Return the (x, y) coordinate for the center point of the cell that contains the specified text.  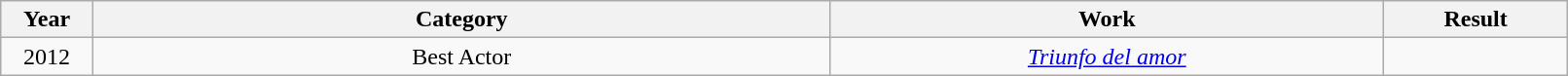
Year (47, 19)
2012 (47, 57)
Result (1476, 19)
Best Actor (461, 57)
Triunfo del amor (1107, 57)
Work (1107, 19)
Category (461, 19)
